Extract the (X, Y) coordinate from the center of the cell holding the provided text.  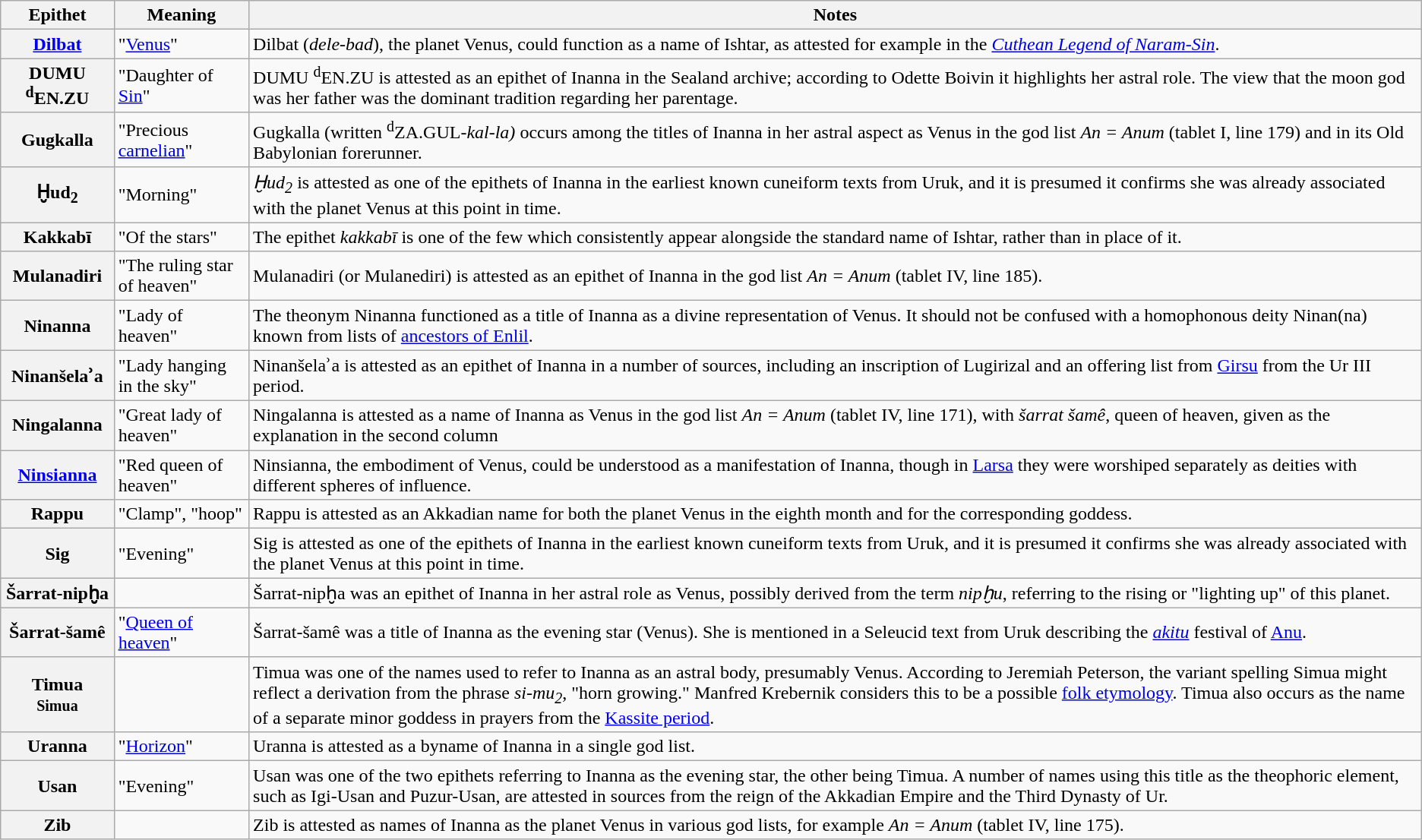
DUMU dEN.ZU (58, 86)
Mulanadiri (58, 276)
Zib is attested as names of Inanna as the planet Venus in various god lists, for example An = Anum (tablet IV, line 175). (836, 825)
Šarrat-nipḫa (58, 593)
"Morning" (181, 194)
Ninanna (58, 325)
"Red queen of heaven" (181, 475)
Kakkabī (58, 237)
Dilbat (dele-bad), the planet Venus, could function as a name of Ishtar, as attested for example in the Cuthean Legend of Naram-Sin. (836, 44)
Uranna (58, 747)
Ninanšelaʾa (58, 375)
Dilbat (58, 44)
"Clamp", "hoop" (181, 514)
"Lady of heaven" (181, 325)
Timua Simua (58, 694)
Šarrat-šamê was a title of Inanna as the evening star (Venus). She is mentioned in a Seleucid text from Uruk describing the akitu festival of Anu. (836, 632)
"Precious carnelian" (181, 140)
"Daughter of Sin" (181, 86)
Epithet (58, 15)
Ningalanna (58, 425)
Usan (58, 785)
"The ruling star of heaven" (181, 276)
Meaning (181, 15)
"Great lady of heaven" (181, 425)
"Of the stars" (181, 237)
Notes (836, 15)
Gugkalla (58, 140)
Sig (58, 553)
Zib (58, 825)
Ḫud2 (58, 194)
"Venus" (181, 44)
The epithet kakkabī is one of the few which consistently appear alongside the standard name of Ishtar, rather than in place of it. (836, 237)
Šarrat-šamê (58, 632)
Rappu (58, 514)
Mulanadiri (or Mulanediri) is attested as an epithet of Inanna in the god list An = Anum (tablet IV, line 185). (836, 276)
Rappu is attested as an Akkadian name for both the planet Venus in the eighth month and for the corresponding goddess. (836, 514)
Ninsianna (58, 475)
Uranna is attested as a byname of Inanna in a single god list. (836, 747)
"Lady hanging in the sky" (181, 375)
"Horizon" (181, 747)
"Queen of heaven" (181, 632)
